Return (X, Y) of the center of cell containing provided text 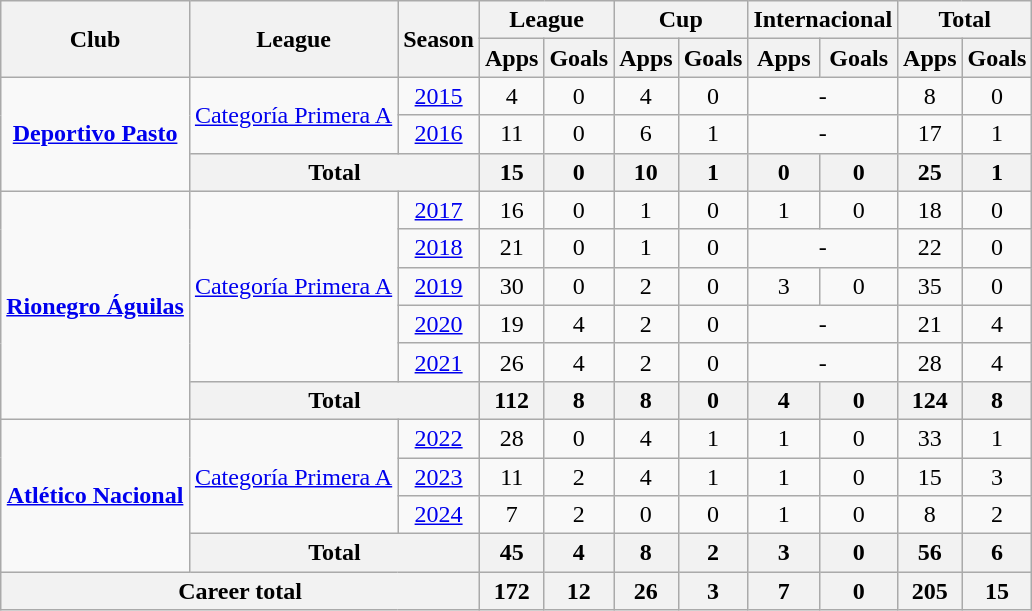
Rionegro Águilas (96, 305)
16 (511, 210)
Career total (240, 591)
56 (930, 553)
124 (930, 400)
10 (646, 172)
25 (930, 172)
18 (930, 210)
205 (930, 591)
33 (930, 438)
30 (511, 286)
Deportivo Pasto (96, 134)
2015 (439, 96)
Club (96, 39)
Internacional (823, 20)
112 (511, 400)
Season (439, 39)
172 (511, 591)
2016 (439, 134)
22 (930, 248)
2023 (439, 477)
17 (930, 134)
12 (579, 591)
2019 (439, 286)
Cup (681, 20)
35 (930, 286)
2024 (439, 515)
2020 (439, 324)
2021 (439, 362)
2022 (439, 438)
2018 (439, 248)
19 (511, 324)
2017 (439, 210)
45 (511, 553)
Atlético Nacional (96, 495)
